Search for the cell housing the specified text and yield its (X, Y) center coordinate. 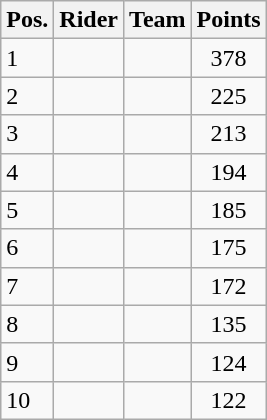
172 (228, 286)
6 (28, 248)
4 (28, 172)
135 (228, 324)
5 (28, 210)
Rider (89, 20)
175 (228, 248)
378 (228, 58)
194 (228, 172)
Points (228, 20)
Pos. (28, 20)
10 (28, 400)
1 (28, 58)
7 (28, 286)
2 (28, 96)
213 (228, 134)
9 (28, 362)
3 (28, 134)
8 (28, 324)
185 (228, 210)
124 (228, 362)
122 (228, 400)
Team (158, 20)
225 (228, 96)
